Scan for the cell matching the given text and deliver its (X, Y) coordinate at center. 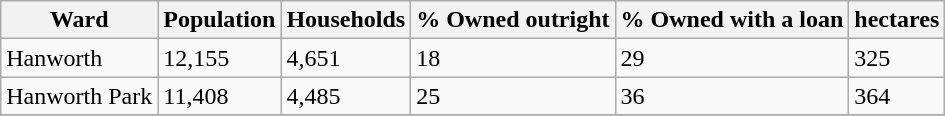
4,651 (346, 58)
12,155 (220, 58)
364 (897, 96)
36 (732, 96)
Hanworth (80, 58)
hectares (897, 20)
% Owned outright (513, 20)
325 (897, 58)
29 (732, 58)
11,408 (220, 96)
Population (220, 20)
Hanworth Park (80, 96)
25 (513, 96)
4,485 (346, 96)
18 (513, 58)
Ward (80, 20)
Households (346, 20)
% Owned with a loan (732, 20)
